Provide the [x, y] coordinate of the cell's center where the given text is located.  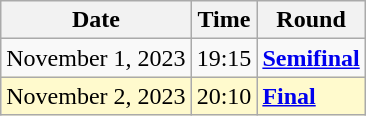
Final [311, 96]
Date [96, 20]
20:10 [224, 96]
Time [224, 20]
Round [311, 20]
November 1, 2023 [96, 58]
November 2, 2023 [96, 96]
Semifinal [311, 58]
19:15 [224, 58]
